Provide the [x, y] coordinate of the cell's center where the given text is located.  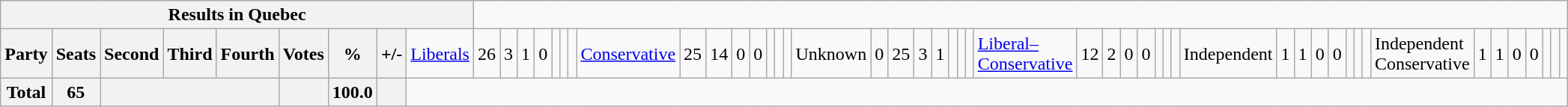
+/- [391, 54]
Second [132, 54]
% [352, 54]
Results in Quebec [237, 15]
Third [190, 54]
Fourth [247, 54]
Conservative [628, 54]
14 [719, 54]
Party [26, 54]
Seats [76, 54]
26 [487, 54]
Independent Conservative [1422, 54]
Total [26, 92]
12 [1090, 54]
Liberals [440, 54]
Unknown [831, 54]
Votes [303, 54]
2 [1111, 54]
65 [76, 92]
Liberal–Conservative [1025, 54]
100.0 [352, 92]
Independent [1228, 54]
